Pinpoint the cell where the given text exists, returning its (x, y) midpoint coordinate. 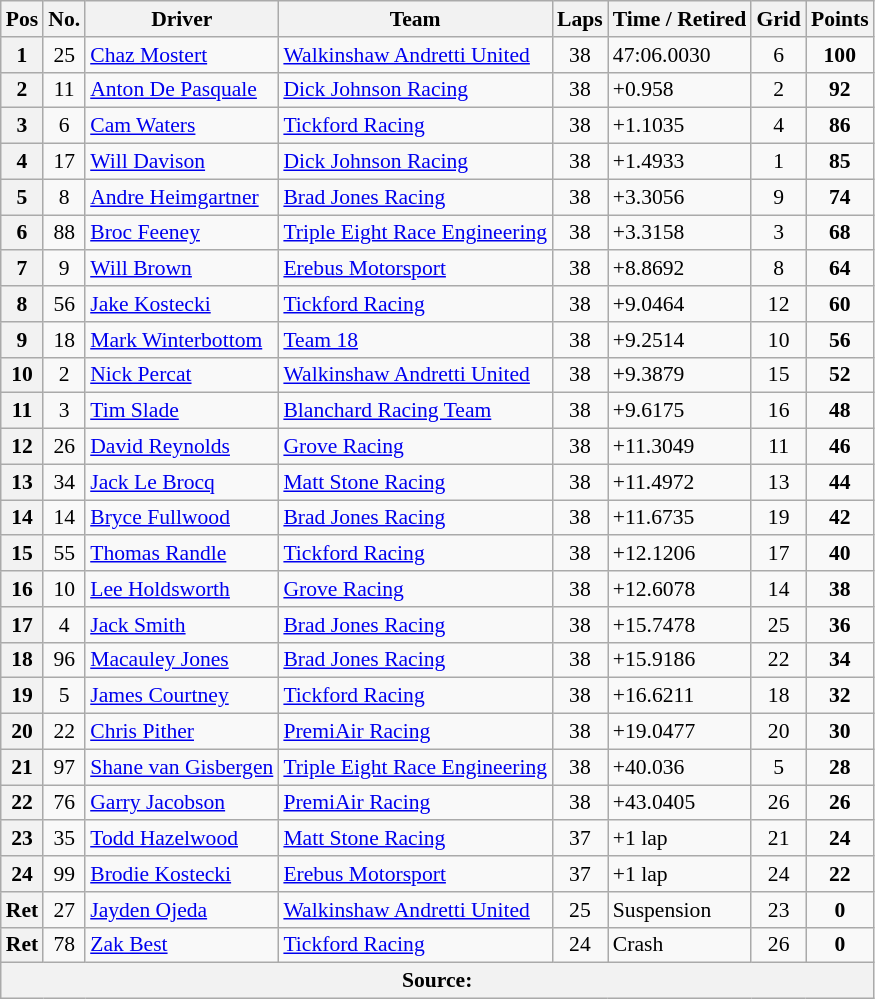
Jack Le Brocq (182, 482)
No. (64, 19)
Grid (778, 19)
46 (840, 447)
Shane van Gisbergen (182, 767)
68 (840, 233)
Will Brown (182, 269)
7 (22, 269)
Team (415, 19)
85 (840, 162)
Jayden Ojeda (182, 910)
+8.8692 (680, 269)
Time / Retired (680, 19)
Points (840, 19)
+9.6175 (680, 411)
86 (840, 126)
Chris Pither (182, 732)
Tim Slade (182, 411)
Bryce Fullwood (182, 518)
Nick Percat (182, 375)
78 (64, 945)
David Reynolds (182, 447)
92 (840, 90)
Suspension (680, 910)
Blanchard Racing Team (415, 411)
Andre Heimgartner (182, 197)
+12.6078 (680, 589)
+1.1035 (680, 126)
47:06.0030 (680, 55)
88 (64, 233)
100 (840, 55)
Jack Smith (182, 625)
30 (840, 732)
Will Davison (182, 162)
+19.0477 (680, 732)
99 (64, 874)
48 (840, 411)
Team 18 (415, 340)
+40.036 (680, 767)
Macauley Jones (182, 660)
Anton De Pasquale (182, 90)
Source: (438, 981)
Chaz Mostert (182, 55)
+11.4972 (680, 482)
Thomas Randle (182, 554)
Driver (182, 19)
Zak Best (182, 945)
James Courtney (182, 696)
60 (840, 304)
Mark Winterbottom (182, 340)
42 (840, 518)
+3.3158 (680, 233)
32 (840, 696)
55 (64, 554)
+9.3879 (680, 375)
+0.958 (680, 90)
96 (64, 660)
+9.2514 (680, 340)
64 (840, 269)
+43.0405 (680, 803)
+12.1206 (680, 554)
36 (840, 625)
+9.0464 (680, 304)
Garry Jacobson (182, 803)
Broc Feeney (182, 233)
Laps (580, 19)
Lee Holdsworth (182, 589)
74 (840, 197)
Jake Kostecki (182, 304)
52 (840, 375)
40 (840, 554)
+15.7478 (680, 625)
76 (64, 803)
35 (64, 839)
+1.4933 (680, 162)
+11.3049 (680, 447)
Cam Waters (182, 126)
28 (840, 767)
+16.6211 (680, 696)
+3.3056 (680, 197)
Crash (680, 945)
27 (64, 910)
44 (840, 482)
Brodie Kostecki (182, 874)
+11.6735 (680, 518)
97 (64, 767)
Todd Hazelwood (182, 839)
Pos (22, 19)
+15.9186 (680, 660)
